Pinpoint the cell where the given text exists, returning its (X, Y) midpoint coordinate. 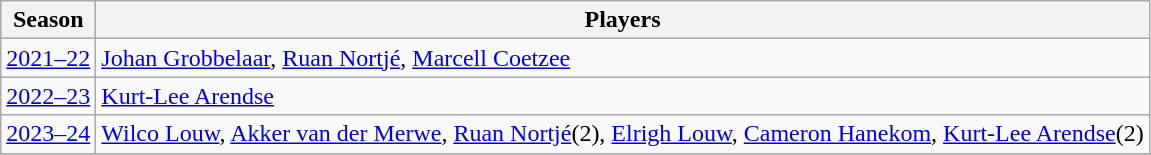
Players (622, 20)
Kurt-Lee Arendse (622, 96)
2022–23 (48, 96)
Wilco Louw, Akker van der Merwe, Ruan Nortjé(2), Elrigh Louw, Cameron Hanekom, Kurt-Lee Arendse(2) (622, 134)
2023–24 (48, 134)
Johan Grobbelaar, Ruan Nortjé, Marcell Coetzee (622, 58)
Season (48, 20)
2021–22 (48, 58)
